Pinpoint the cell where the given text exists, returning its [X, Y] midpoint coordinate. 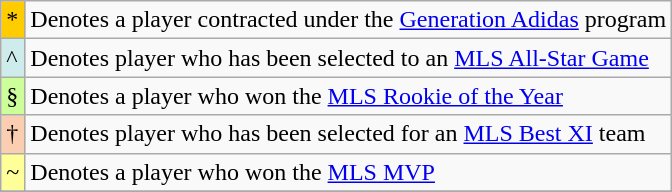
† [13, 134]
Denotes player who has been selected to an MLS All-Star Game [348, 58]
Denotes a player contracted under the Generation Adidas program [348, 20]
Denotes player who has been selected for an MLS Best XI team [348, 134]
^ [13, 58]
* [13, 20]
~ [13, 172]
§ [13, 96]
Denotes a player who won the MLS Rookie of the Year [348, 96]
Denotes a player who won the MLS MVP [348, 172]
